Return the [X, Y] coordinate for the center point of the cell that contains the specified text.  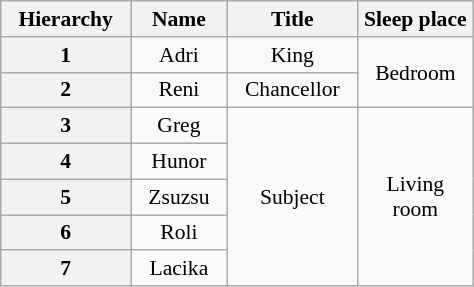
Adri [180, 55]
King [292, 55]
Hunor [180, 162]
Living room [415, 197]
Title [292, 19]
Roli [180, 233]
Lacika [180, 269]
Name [180, 19]
Hierarchy [66, 19]
Sleep place [415, 19]
Bedroom [415, 72]
7 [66, 269]
6 [66, 233]
Zsuzsu [180, 197]
Subject [292, 197]
2 [66, 90]
Chancellor [292, 90]
Greg [180, 126]
4 [66, 162]
3 [66, 126]
Reni [180, 90]
1 [66, 55]
5 [66, 197]
